Scan for the cell matching the given text and deliver its (x, y) coordinate at center. 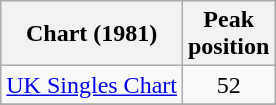
UK Singles Chart (92, 85)
Peakposition (228, 34)
Chart (1981) (92, 34)
52 (228, 85)
